Pinpoint the cell where the given text exists, returning its (x, y) midpoint coordinate. 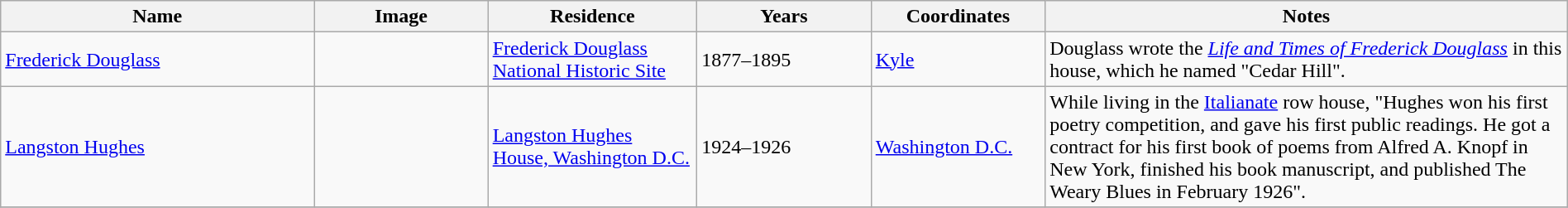
Years (784, 17)
Residence (592, 17)
Washington D.C. (958, 147)
Langston Hughes (157, 147)
1924–1926 (784, 147)
1877–1895 (784, 60)
Coordinates (958, 17)
Kyle (958, 60)
Frederick Douglass (157, 60)
Douglass wrote the Life and Times of Frederick Douglass in this house, which he named "Cedar Hill". (1307, 60)
Notes (1307, 17)
Image (401, 17)
Name (157, 17)
Langston Hughes House, Washington D.C. (592, 147)
Frederick Douglass National Historic Site (592, 60)
